Search for the cell housing the specified text and yield its [X, Y] center coordinate. 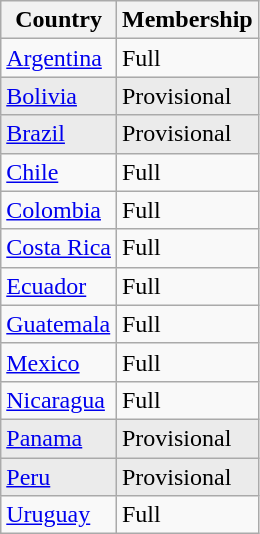
Nicaragua [59, 400]
Colombia [59, 210]
Ecuador [59, 286]
Mexico [59, 362]
Argentina [59, 58]
Bolivia [59, 96]
Brazil [59, 134]
Guatemala [59, 324]
Chile [59, 172]
Peru [59, 477]
Costa Rica [59, 248]
Country [59, 20]
Uruguay [59, 515]
Panama [59, 438]
Membership [187, 20]
